Provide the [X, Y] coordinate of the cell's center where the given text is located.  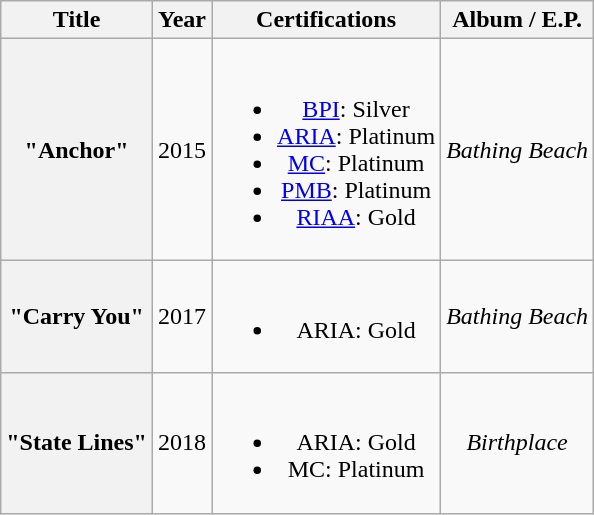
Year [182, 20]
2018 [182, 443]
Album / E.P. [518, 20]
"Carry You" [77, 316]
Birthplace [518, 443]
"Anchor" [77, 150]
BPI: SilverARIA: PlatinumMC: PlatinumPMB: PlatinumRIAA: Gold [326, 150]
"State Lines" [77, 443]
ARIA: GoldMC: Platinum [326, 443]
ARIA: Gold [326, 316]
2015 [182, 150]
Certifications [326, 20]
Title [77, 20]
2017 [182, 316]
